Detect which cell encompasses the target text, then output its [X, Y] center coordinate. 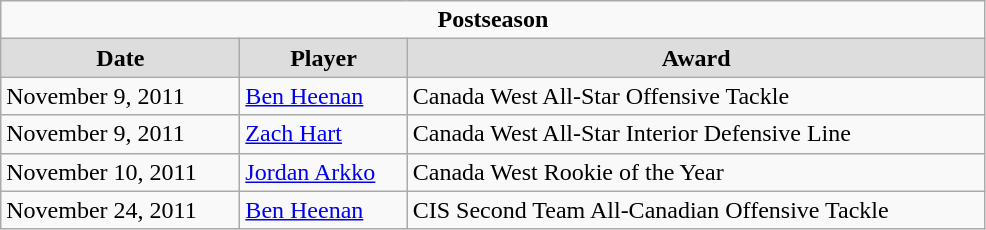
CIS Second Team All-Canadian Offensive Tackle [696, 210]
Canada West All-Star Interior Defensive Line [696, 134]
Postseason [493, 20]
Date [120, 58]
Player [324, 58]
November 10, 2011 [120, 172]
Zach Hart [324, 134]
Canada West Rookie of the Year [696, 172]
Award [696, 58]
November 24, 2011 [120, 210]
Canada West All-Star Offensive Tackle [696, 96]
Jordan Arkko [324, 172]
